From the cell containing the given text, extract its center point as [x, y] coordinate. 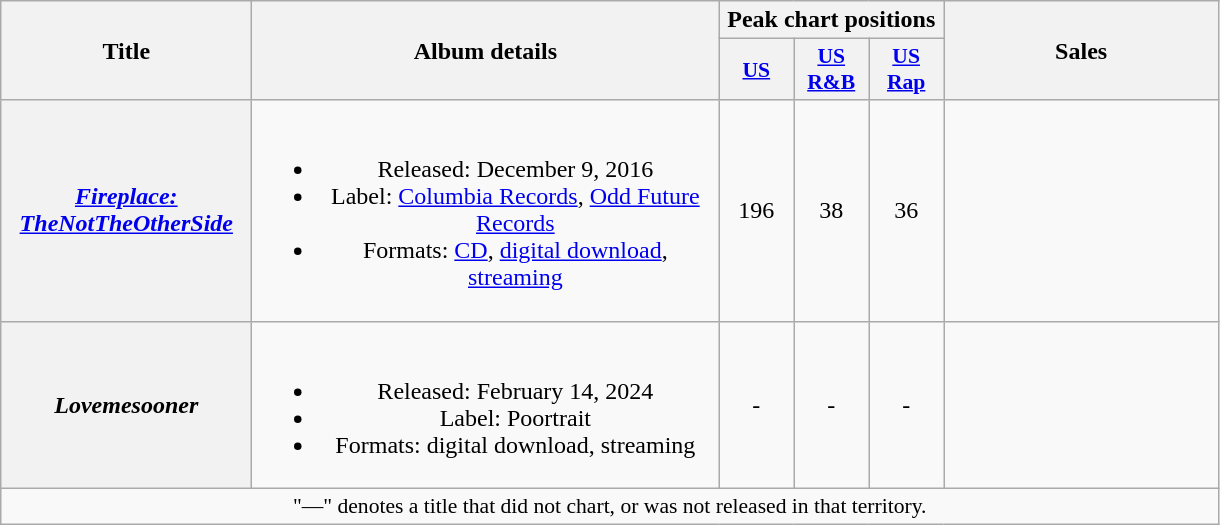
Peak chart positions [832, 20]
Title [126, 50]
US [756, 70]
"—" denotes a title that did not chart, or was not released in that territory. [610, 506]
36 [906, 210]
Album details [486, 50]
38 [832, 210]
196 [756, 210]
Fireplace: TheNotTheOtherSide [126, 210]
Sales [1082, 50]
USR&B [832, 70]
USRap [906, 70]
Lovemesooner [126, 404]
Released: February 14, 2024Label: PoortraitFormats: digital download, streaming [486, 404]
Released: December 9, 2016Label: Columbia Records, Odd Future RecordsFormats: CD, digital download, streaming [486, 210]
